Extract the (X, Y) coordinate from the center of the cell holding the provided text.  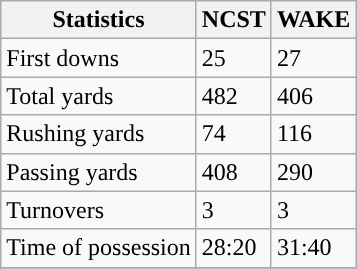
25 (234, 58)
Rushing yards (99, 134)
First downs (99, 58)
NCST (234, 20)
Turnovers (99, 210)
Statistics (99, 20)
Total yards (99, 96)
408 (234, 172)
WAKE (313, 20)
27 (313, 58)
116 (313, 134)
Passing yards (99, 172)
28:20 (234, 248)
Time of possession (99, 248)
290 (313, 172)
406 (313, 96)
74 (234, 134)
482 (234, 96)
31:40 (313, 248)
